Capture the cell that displays the provided text and extract its [x, y] central coordinate. 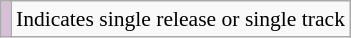
Indicates single release or single track [180, 19]
